Locate the cell with the specified text and output its (x, y) center coordinate. 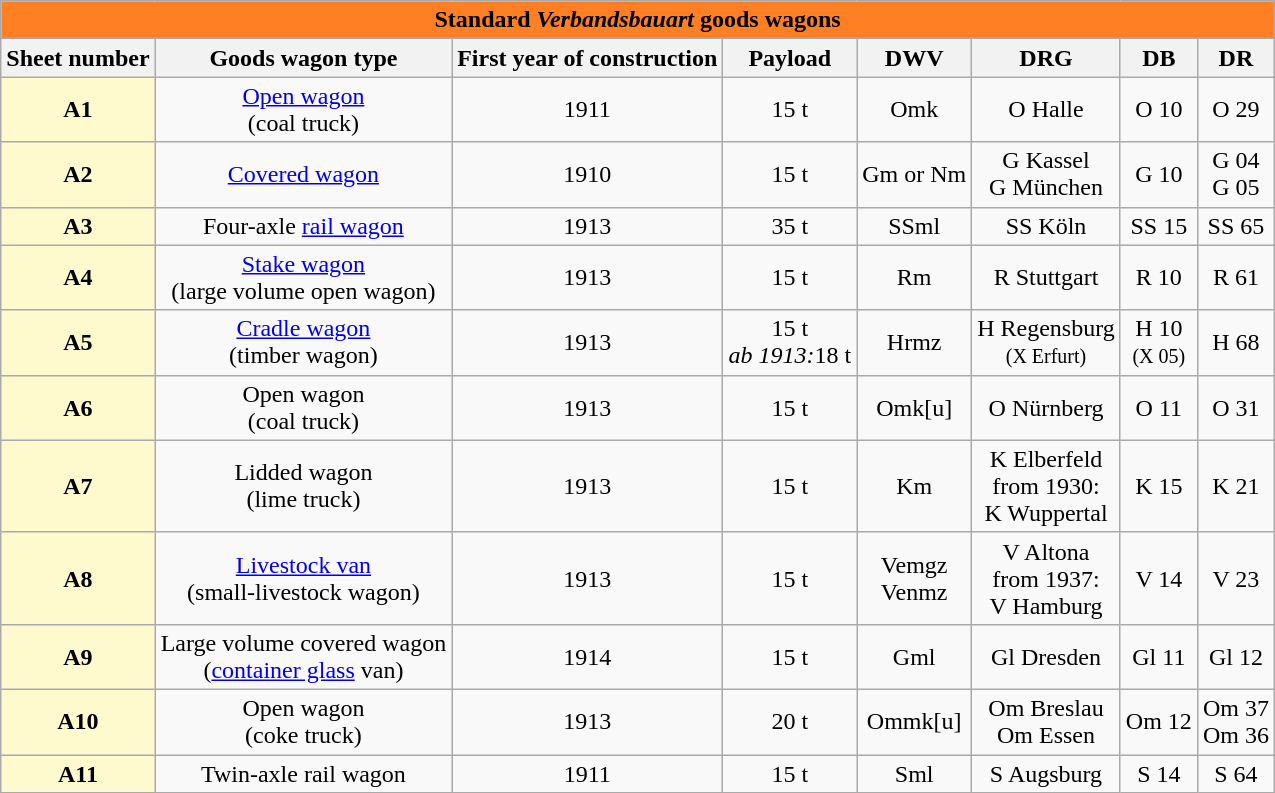
Covered wagon (304, 174)
Om BreslauOm Essen (1046, 722)
V 23 (1236, 578)
R 61 (1236, 278)
DWV (914, 58)
Twin-axle rail wagon (304, 773)
Gm or Nm (914, 174)
Rm (914, 278)
Gl 11 (1158, 656)
V 14 (1158, 578)
H 10(X 05) (1158, 342)
Goods wagon type (304, 58)
V Altonafrom 1937:V Hamburg (1046, 578)
R 10 (1158, 278)
S 64 (1236, 773)
VemgzVenmz (914, 578)
S 14 (1158, 773)
Lidded wagon(lime truck) (304, 486)
A1 (78, 110)
Sml (914, 773)
A4 (78, 278)
SS 65 (1236, 226)
A2 (78, 174)
A9 (78, 656)
R Stuttgart (1046, 278)
G 10 (1158, 174)
DR (1236, 58)
G KasselG München (1046, 174)
A10 (78, 722)
Km (914, 486)
S Augsburg (1046, 773)
A7 (78, 486)
A8 (78, 578)
Hrmz (914, 342)
First year of construction (588, 58)
A11 (78, 773)
O 29 (1236, 110)
H 68 (1236, 342)
O 31 (1236, 408)
G 04G 05 (1236, 174)
O Halle (1046, 110)
A3 (78, 226)
O 10 (1158, 110)
Ommk[u] (914, 722)
Gl 12 (1236, 656)
Large volume covered wagon(container glass van) (304, 656)
SSml (914, 226)
SS Köln (1046, 226)
SS 15 (1158, 226)
Gml (914, 656)
Stake wagon(large volume open wagon) (304, 278)
Open wagon(coke truck) (304, 722)
Om 37Om 36 (1236, 722)
DB (1158, 58)
K Elberfeldfrom 1930:K Wuppertal (1046, 486)
Omk (914, 110)
1910 (588, 174)
35 t (790, 226)
H Regensburg(X Erfurt) (1046, 342)
Standard Verbandsbauart goods wagons (638, 20)
15 tab 1913:18 t (790, 342)
Omk[u] (914, 408)
Four-axle rail wagon (304, 226)
1914 (588, 656)
O Nürnberg (1046, 408)
Gl Dresden (1046, 656)
Cradle wagon(timber wagon) (304, 342)
A5 (78, 342)
A6 (78, 408)
Payload (790, 58)
20 t (790, 722)
K 15 (1158, 486)
Livestock van(small-livestock wagon) (304, 578)
Sheet number (78, 58)
Om 12 (1158, 722)
DRG (1046, 58)
O 11 (1158, 408)
K 21 (1236, 486)
